Provide the [X, Y] coordinate of the cell's center where the given text is located.  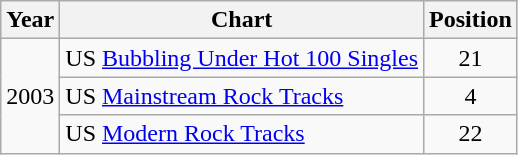
US Bubbling Under Hot 100 Singles [242, 58]
4 [471, 96]
US Mainstream Rock Tracks [242, 96]
US Modern Rock Tracks [242, 134]
Position [471, 20]
22 [471, 134]
21 [471, 58]
2003 [30, 96]
Chart [242, 20]
Year [30, 20]
